Return the (X, Y) coordinate for the center point of the cell that contains the specified text.  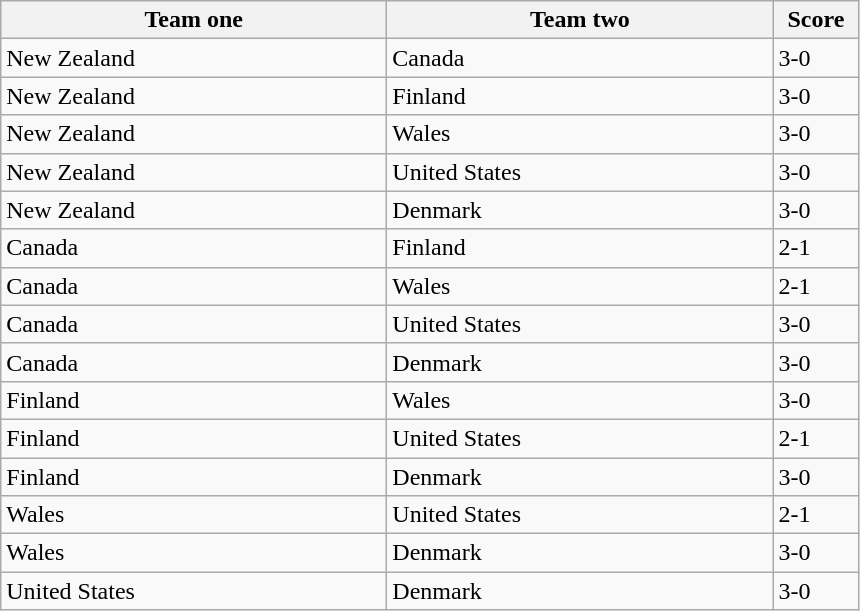
Team two (580, 20)
Score (816, 20)
Team one (194, 20)
